Capture the cell that displays the provided text and extract its (X, Y) central coordinate. 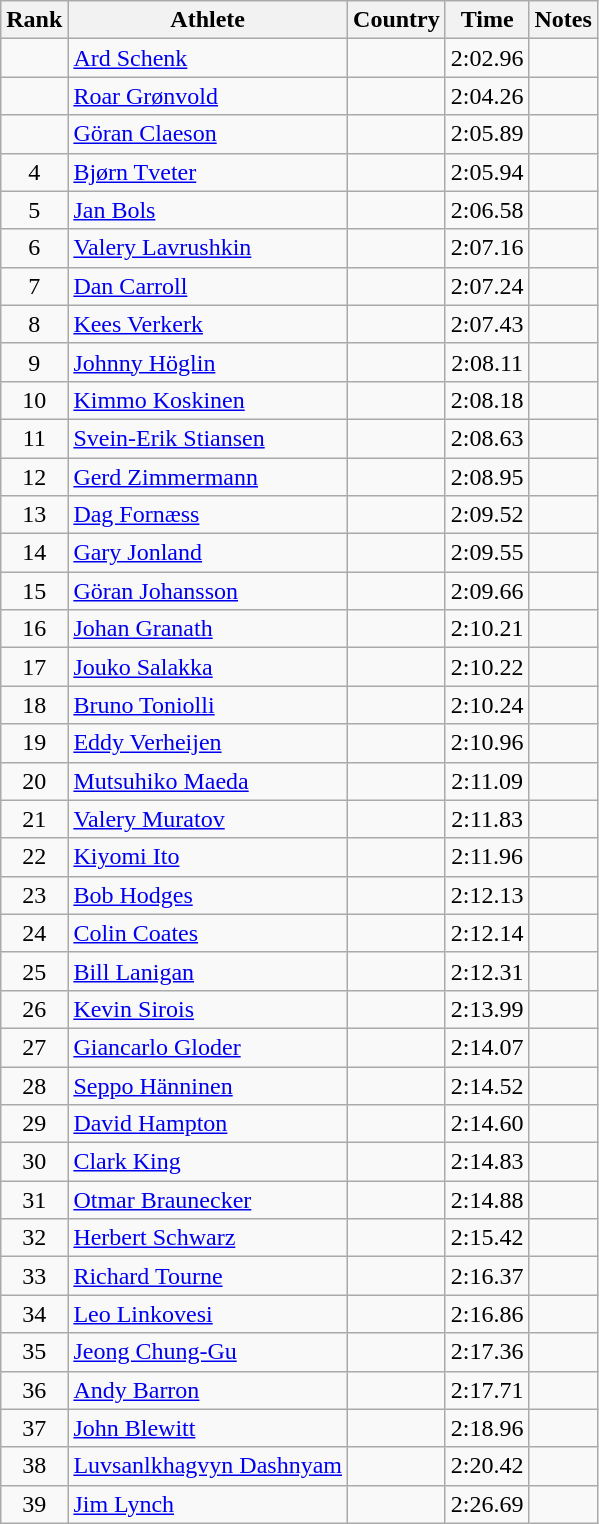
22 (34, 857)
2:10.24 (487, 705)
2:13.99 (487, 1009)
2:11.09 (487, 781)
21 (34, 819)
18 (34, 705)
39 (34, 1504)
Mutsuhiko Maeda (208, 781)
35 (34, 1352)
Rank (34, 20)
Andy Barron (208, 1390)
2:14.07 (487, 1047)
Luvsanlkhagvyn Dashnyam (208, 1466)
Jeong Chung-Gu (208, 1352)
Gerd Zimmermann (208, 477)
2:26.69 (487, 1504)
2:18.96 (487, 1428)
16 (34, 629)
Clark King (208, 1162)
Ard Schenk (208, 58)
Bob Hodges (208, 895)
Kiyomi Ito (208, 857)
2:10.96 (487, 743)
2:11.83 (487, 819)
10 (34, 400)
2:07.43 (487, 324)
Bill Lanigan (208, 971)
29 (34, 1124)
Herbert Schwarz (208, 1238)
14 (34, 553)
Johan Granath (208, 629)
Kevin Sirois (208, 1009)
7 (34, 286)
Seppo Hänninen (208, 1085)
2:05.94 (487, 172)
2:09.52 (487, 515)
Dan Carroll (208, 286)
30 (34, 1162)
Athlete (208, 20)
38 (34, 1466)
Valery Lavrushkin (208, 248)
Kimmo Koskinen (208, 400)
Gary Jonland (208, 553)
2:14.60 (487, 1124)
34 (34, 1314)
23 (34, 895)
26 (34, 1009)
Svein-Erik Stiansen (208, 438)
11 (34, 438)
2:11.96 (487, 857)
2:08.95 (487, 477)
2:20.42 (487, 1466)
31 (34, 1200)
20 (34, 781)
John Blewitt (208, 1428)
David Hampton (208, 1124)
2:12.31 (487, 971)
2:16.86 (487, 1314)
Roar Grønvold (208, 96)
15 (34, 591)
Richard Tourne (208, 1276)
32 (34, 1238)
24 (34, 933)
28 (34, 1085)
2:16.37 (487, 1276)
2:10.21 (487, 629)
2:17.71 (487, 1390)
37 (34, 1428)
2:14.52 (487, 1085)
Otmar Braunecker (208, 1200)
36 (34, 1390)
Kees Verkerk (208, 324)
Eddy Verheijen (208, 743)
Jim Lynch (208, 1504)
Leo Linkovesi (208, 1314)
Bjørn Tveter (208, 172)
12 (34, 477)
Johnny Höglin (208, 362)
2:08.11 (487, 362)
Bruno Toniolli (208, 705)
19 (34, 743)
Colin Coates (208, 933)
2:08.18 (487, 400)
2:14.83 (487, 1162)
5 (34, 210)
2:10.22 (487, 667)
2:09.55 (487, 553)
Jan Bols (208, 210)
2:04.26 (487, 96)
9 (34, 362)
Giancarlo Gloder (208, 1047)
2:07.16 (487, 248)
2:05.89 (487, 134)
Göran Johansson (208, 591)
Valery Muratov (208, 819)
6 (34, 248)
2:12.13 (487, 895)
25 (34, 971)
Dag Fornæss (208, 515)
Göran Claeson (208, 134)
2:02.96 (487, 58)
2:12.14 (487, 933)
Notes (563, 20)
13 (34, 515)
2:07.24 (487, 286)
2:06.58 (487, 210)
Country (397, 20)
8 (34, 324)
2:15.42 (487, 1238)
Jouko Salakka (208, 667)
4 (34, 172)
33 (34, 1276)
17 (34, 667)
2:09.66 (487, 591)
2:14.88 (487, 1200)
27 (34, 1047)
2:17.36 (487, 1352)
Time (487, 20)
2:08.63 (487, 438)
